Extract the (x, y) coordinate from the center of the cell holding the provided text.  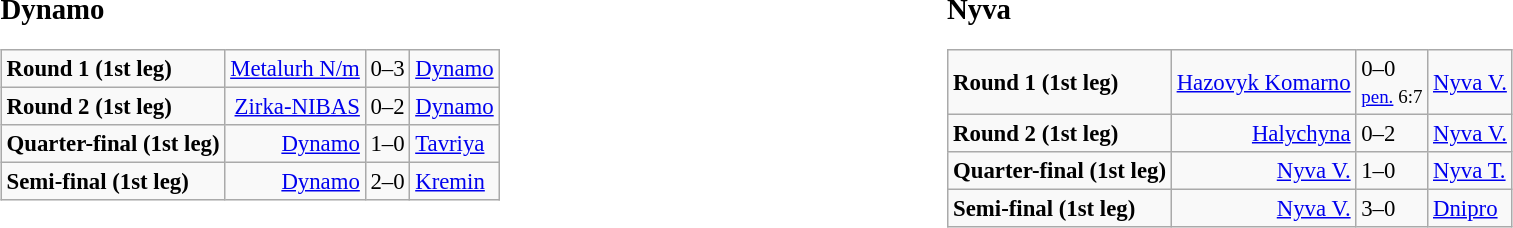
3–0 (1392, 209)
Zirka-NIBAS (295, 107)
Metalurh N/m (295, 69)
0–0pen. 6:7 (1392, 82)
2–0 (388, 182)
0–3 (388, 69)
Nyva T. (1470, 171)
Tavriya (454, 144)
Hazovyk Komarno (1264, 82)
Dnipro (1470, 209)
Kremin (454, 182)
Halychyna (1264, 134)
